Find where the given text appears and provide that cell's center as (X, Y) coordinate. 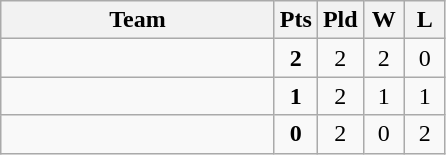
Team (138, 20)
Pld (340, 20)
Pts (296, 20)
W (384, 20)
L (424, 20)
